Output the (X, Y) coordinate of the center of the cell containing the given text.  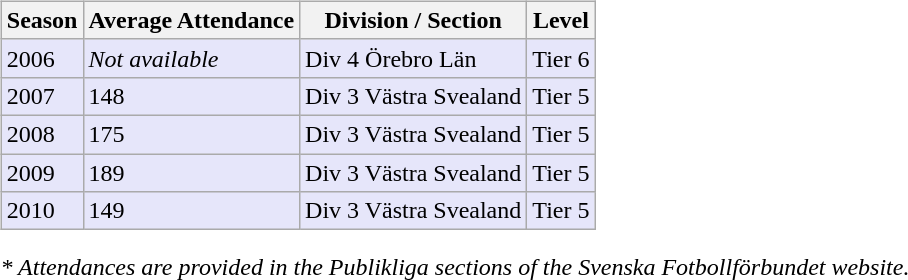
Tier 6 (561, 58)
149 (192, 211)
175 (192, 134)
2010 (42, 211)
189 (192, 173)
Season (42, 20)
2006 (42, 58)
Not available (192, 58)
Level (561, 20)
148 (192, 96)
2007 (42, 96)
2009 (42, 173)
Div 4 Örebro Län (414, 58)
Division / Section (414, 20)
Average Attendance (192, 20)
2008 (42, 134)
